Determine the [X, Y] coordinate at the center of the cell enclosing the given text.  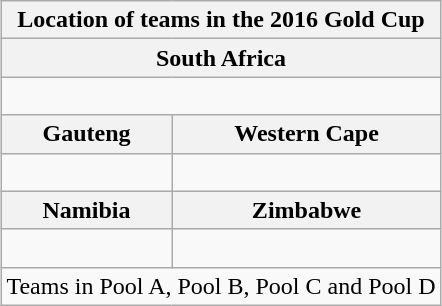
Teams in Pool A, Pool B, Pool C and Pool D [221, 286]
Gauteng [86, 134]
South Africa [221, 58]
Namibia [86, 210]
Western Cape [306, 134]
Location of teams in the 2016 Gold Cup [221, 20]
Zimbabwe [306, 210]
